Identify which cell holds the provided text, then report its [x, y] central coordinate. 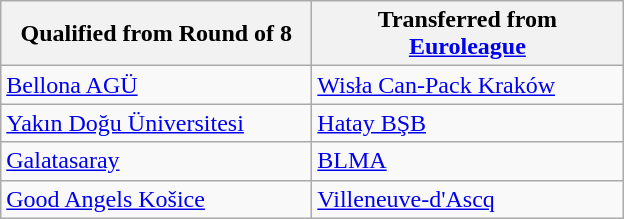
Hatay BŞB [468, 123]
Transferred from Euroleague [468, 34]
Galatasaray [156, 161]
Wisła Can-Pack Kraków [468, 85]
Yakın Doğu Üniversitesi [156, 123]
BLMA [468, 161]
Bellona AGÜ [156, 85]
Good Angels Košice [156, 199]
Villeneuve-d'Ascq [468, 199]
Qualified from Round of 8 [156, 34]
